Search for the cell housing the specified text and yield its (X, Y) center coordinate. 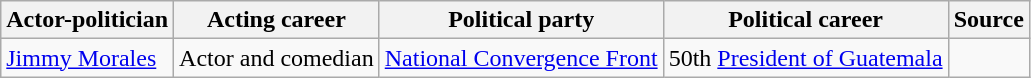
Acting career (277, 20)
Actor and comedian (277, 58)
50th President of Guatemala (806, 58)
Jimmy Morales (88, 58)
Source (988, 20)
Actor-politician (88, 20)
Political party (521, 20)
National Convergence Front (521, 58)
Political career (806, 20)
